Capture the cell that displays the provided text and extract its [x, y] central coordinate. 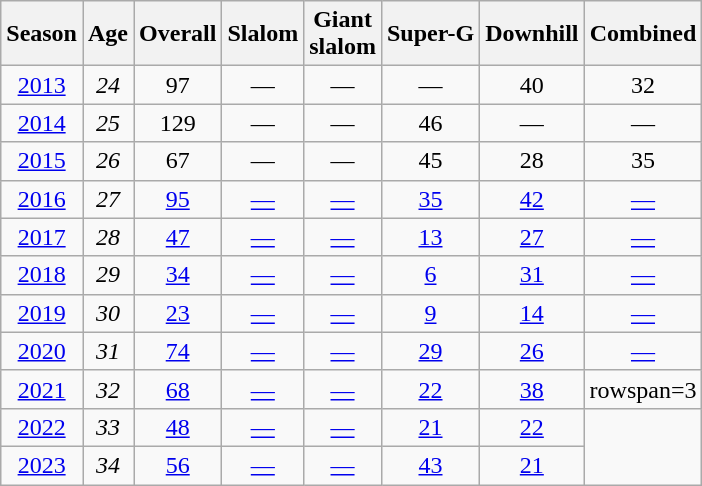
6 [430, 275]
2020 [42, 351]
42 [532, 199]
33 [108, 427]
67 [178, 161]
129 [178, 123]
Giantslalom [343, 34]
Season [42, 34]
95 [178, 199]
74 [178, 351]
2021 [42, 389]
2014 [42, 123]
38 [532, 389]
Downhill [532, 34]
2018 [42, 275]
13 [430, 237]
43 [430, 465]
97 [178, 85]
40 [532, 85]
24 [108, 85]
45 [430, 161]
2019 [42, 313]
23 [178, 313]
rowspan=3 [643, 389]
56 [178, 465]
Combined [643, 34]
25 [108, 123]
30 [108, 313]
Slalom [263, 34]
2015 [42, 161]
Overall [178, 34]
14 [532, 313]
68 [178, 389]
48 [178, 427]
2017 [42, 237]
47 [178, 237]
Age [108, 34]
2013 [42, 85]
46 [430, 123]
9 [430, 313]
Super-G [430, 34]
2022 [42, 427]
2016 [42, 199]
2023 [42, 465]
